Detect which cell encompasses the target text, then output its [X, Y] center coordinate. 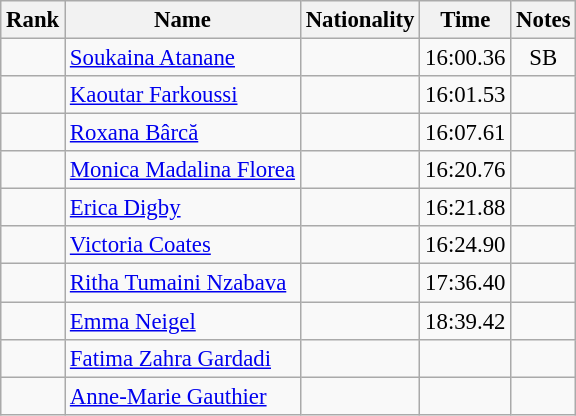
Roxana Bârcă [183, 133]
Kaoutar Farkoussi [183, 95]
SB [544, 58]
Monica Madalina Florea [183, 170]
17:36.40 [466, 283]
Soukaina Atanane [183, 58]
Time [466, 20]
16:01.53 [466, 95]
Erica Digby [183, 208]
16:21.88 [466, 208]
16:24.90 [466, 245]
Victoria Coates [183, 245]
Emma Neigel [183, 321]
Nationality [360, 20]
16:00.36 [466, 58]
Fatima Zahra Gardadi [183, 358]
18:39.42 [466, 321]
Notes [544, 20]
Ritha Tumaini Nzabava [183, 283]
Anne-Marie Gauthier [183, 396]
16:07.61 [466, 133]
Name [183, 20]
16:20.76 [466, 170]
Rank [33, 20]
